Identify which cell holds the provided text, then report its [X, Y] central coordinate. 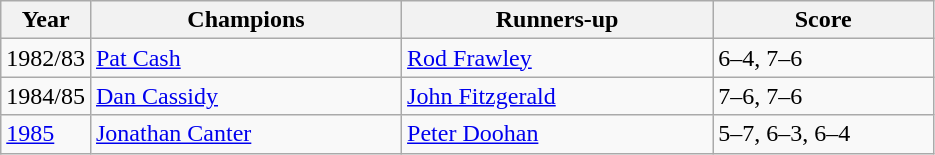
Jonathan Canter [246, 134]
Pat Cash [246, 58]
1982/83 [46, 58]
1984/85 [46, 96]
Peter Doohan [558, 134]
1985 [46, 134]
Year [46, 20]
John Fitzgerald [558, 96]
Champions [246, 20]
6–4, 7–6 [824, 58]
5–7, 6–3, 6–4 [824, 134]
Dan Cassidy [246, 96]
Runners-up [558, 20]
Score [824, 20]
Rod Frawley [558, 58]
7–6, 7–6 [824, 96]
